Identify which cell holds the provided text, then report its [x, y] central coordinate. 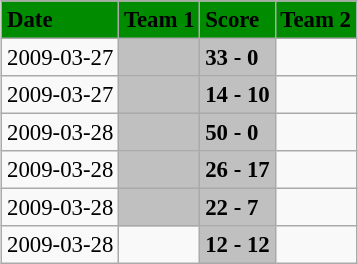
Team 2 [316, 20]
22 - 7 [238, 208]
12 - 12 [238, 245]
Team 1 [160, 20]
50 - 0 [238, 133]
26 - 17 [238, 170]
Date [60, 20]
Score [238, 20]
33 - 0 [238, 57]
14 - 10 [238, 95]
